Provide the (x, y) coordinate of the cell's center where the given text is located.  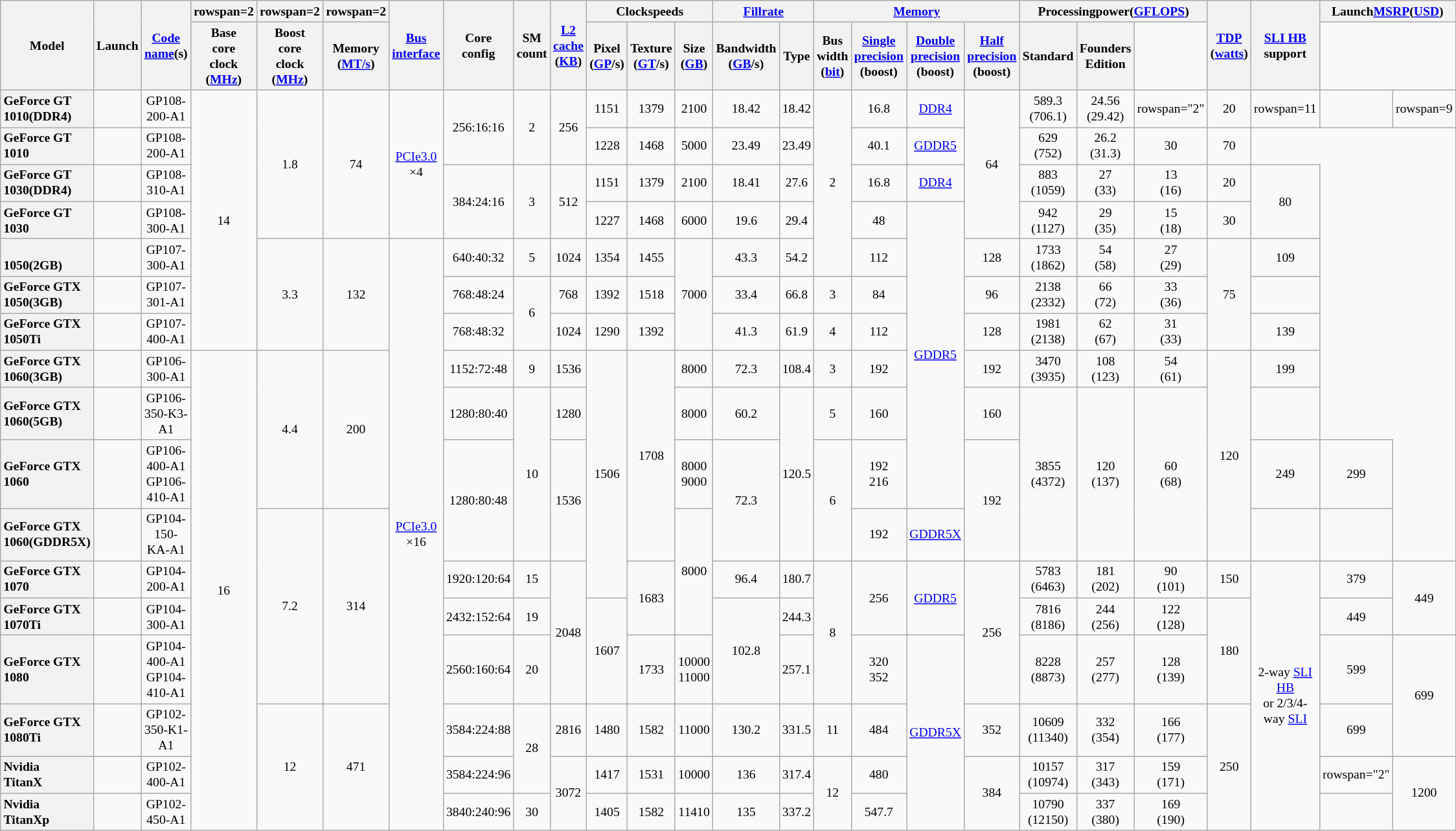
108.4 (797, 369)
1920:120:64 (478, 579)
Buswidth(bit) (833, 56)
128(139) (1171, 670)
180 (1229, 650)
PCIe3.0×16 (416, 535)
352 (992, 729)
1.8 (290, 165)
257.1 (797, 670)
3584:224:96 (478, 775)
317.4 (797, 775)
29.4 (797, 220)
2048 (568, 632)
GeForce GTX1060 (47, 474)
599 (1356, 670)
84 (878, 294)
NvidiaTitanX (47, 775)
320352 (878, 670)
GP102-400-A1 (166, 775)
GP108-300-A1 (166, 220)
1152:72:48 (478, 369)
3072 (568, 793)
120(137) (1105, 474)
GP102-450-A1 (166, 812)
Businterface (416, 45)
139 (1285, 332)
10 (532, 474)
80009000 (694, 474)
1506 (608, 474)
1683 (652, 598)
GP106-350-K3-A1 (166, 413)
GeForce GT1010(DDR4) (47, 109)
1200 (1424, 793)
Clockspeeds (650, 12)
3855(4372) (1048, 474)
18.41 (746, 183)
8228(8873) (1048, 670)
5000 (694, 146)
26.2(31.3) (1105, 146)
2432:152:64 (478, 617)
1733(1862) (1048, 258)
7816(8186) (1048, 617)
96 (992, 294)
2138(2332) (1048, 294)
54(61) (1171, 369)
1480 (608, 729)
64 (992, 165)
13(16) (1171, 183)
80 (1285, 202)
74 (356, 165)
90(101) (1171, 579)
768:48:32 (478, 332)
Pixel(GP/s) (608, 56)
11410 (694, 812)
Double precision(boost) (935, 56)
120 (1229, 456)
40.1 (878, 146)
GeForce GTX1060(GDDR5X) (47, 535)
66.8 (797, 294)
GeForce GTX1050Ti (47, 332)
640:40:32 (478, 258)
GeForce GT1030 (47, 220)
10000 (694, 775)
31(33) (1171, 332)
159(171) (1171, 775)
GeForce GTX1060(5GB) (47, 413)
547.7 (878, 812)
62(67) (1105, 332)
GP104-300-A1 (166, 617)
41.3 (746, 332)
2-way SLI HBor 2/3/4-way SLI (1285, 696)
317(343) (1105, 775)
GP106-400-A1GP106-410-A1 (166, 474)
379 (1356, 579)
Memory(MT/s) (356, 56)
130.2 (746, 729)
8 (833, 632)
4 (833, 332)
Model (47, 45)
1227 (608, 220)
1733 (652, 670)
GP102-350-K1-A1 (166, 729)
512 (568, 202)
27(33) (1105, 183)
GP106-300-A1 (166, 369)
Type (797, 56)
rowspan=9 (1424, 109)
GP108-310-A1 (166, 183)
GeForce GT1030(DDR4) (47, 183)
883(1059) (1048, 183)
1405 (608, 812)
7000 (694, 295)
384:24:16 (478, 202)
331.5 (797, 729)
1417 (608, 775)
75 (1229, 295)
1290 (608, 332)
rowspan=11 (1285, 109)
589.3(706.1) (1048, 109)
GeForce GTX1080Ti (47, 729)
1531 (652, 775)
GeForce GTX1060(3GB) (47, 369)
768:48:24 (478, 294)
132 (356, 295)
384 (992, 793)
5783(6463) (1048, 579)
10157(10974) (1048, 775)
Half precision(boost) (992, 56)
Single precision(boost) (878, 56)
1607 (608, 650)
2560:160:64 (478, 670)
1280:80:40 (478, 413)
33.4 (746, 294)
7.2 (290, 606)
PCIe3.0×4 (416, 165)
1708 (652, 456)
1280:80:48 (478, 500)
108(123) (1105, 369)
11000 (694, 729)
Boostcoreclock(MHz) (290, 56)
4.4 (290, 429)
9 (532, 369)
GP104-150-KA-A1 (166, 535)
250 (1229, 767)
2816 (568, 729)
244(256) (1105, 617)
299 (1356, 474)
1050(2GB) (47, 258)
480 (878, 775)
Coreconfig (478, 45)
GP107-301-A1 (166, 294)
Code name(s) (166, 45)
11 (833, 729)
332(354) (1105, 729)
1280 (568, 413)
1455 (652, 258)
249 (1285, 474)
135 (746, 812)
FoundersEdition (1105, 56)
NvidiaTitanXp (47, 812)
15(18) (1171, 220)
SLI HBsupport (1285, 45)
3584:224:88 (478, 729)
1000011000 (694, 670)
LaunchMSRP(USD) (1387, 12)
Texture(GT/s) (652, 56)
GP107-300-A1 (166, 258)
GeForce GTX1050(3GB) (47, 294)
200 (356, 429)
TDP(watts) (1229, 45)
SMcount (532, 45)
54(58) (1105, 258)
Memory (917, 12)
120.5 (797, 474)
942(1127) (1048, 220)
48 (878, 220)
169(190) (1171, 812)
GP104-200-A1 (166, 579)
60(68) (1171, 474)
96.4 (746, 579)
54.2 (797, 258)
314 (356, 606)
19 (532, 617)
337(380) (1105, 812)
70 (1229, 146)
192216 (878, 474)
16 (223, 591)
484 (878, 729)
14 (223, 220)
102.8 (746, 650)
Basecoreclock(MHz) (223, 56)
28 (532, 749)
GeForce GTX1070Ti (47, 617)
629(752) (1048, 146)
L2 cache(KB) (568, 45)
6000 (694, 220)
61.9 (797, 332)
1228 (608, 146)
3470(3935) (1048, 369)
3.3 (290, 295)
471 (356, 767)
180.7 (797, 579)
166(177) (1171, 729)
43.3 (746, 258)
257(277) (1105, 670)
33(36) (1171, 294)
122(128) (1171, 617)
199 (1285, 369)
27.6 (797, 183)
136 (746, 775)
150 (1229, 579)
GeForce GTX1070 (47, 579)
27(29) (1171, 258)
1518 (652, 294)
15 (532, 579)
1354 (608, 258)
256:16:16 (478, 128)
181(202) (1105, 579)
109 (1285, 258)
24.56(29.42) (1105, 109)
244.3 (797, 617)
Fillrate (764, 12)
Processingpower(GFLOPS) (1113, 12)
10609(11340) (1048, 729)
Launch (117, 45)
GP104-400-A1 GP104-410-A1 (166, 670)
66(72) (1105, 294)
Standard (1048, 56)
10790(12150) (1048, 812)
29(35) (1105, 220)
19.6 (746, 220)
768 (568, 294)
337.2 (797, 812)
Size(GB) (694, 56)
GeForce GTX1080 (47, 670)
GP107-400-A1 (166, 332)
1981(2138) (1048, 332)
3840:240:96 (478, 812)
Bandwidth(GB/s) (746, 56)
60.2 (746, 413)
GeForce GT1010 (47, 146)
